Return the [x, y] coordinate for the center point of the cell that contains the specified text.  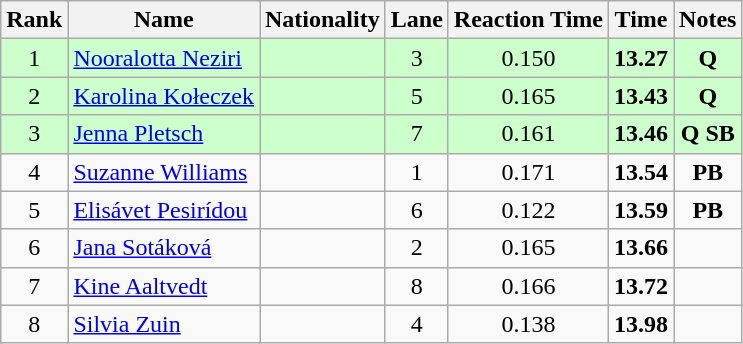
Jenna Pletsch [164, 134]
0.161 [528, 134]
13.98 [640, 324]
13.66 [640, 248]
13.59 [640, 210]
Time [640, 20]
0.166 [528, 286]
Suzanne Williams [164, 172]
13.43 [640, 96]
Karolina Kołeczek [164, 96]
0.138 [528, 324]
13.72 [640, 286]
13.54 [640, 172]
0.122 [528, 210]
13.46 [640, 134]
13.27 [640, 58]
0.150 [528, 58]
Kine Aaltvedt [164, 286]
Rank [34, 20]
Reaction Time [528, 20]
Lane [416, 20]
Q SB [708, 134]
Nationality [323, 20]
Silvia Zuin [164, 324]
Notes [708, 20]
Nooralotta Neziri [164, 58]
Elisávet Pesirídou [164, 210]
Name [164, 20]
0.171 [528, 172]
Jana Sotáková [164, 248]
